Extract the [x, y] coordinate from the center of the cell holding the provided text.  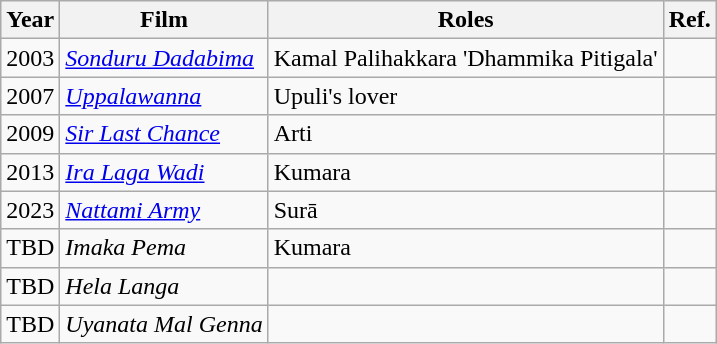
Arti [466, 134]
Nattami Army [164, 210]
Sir Last Chance [164, 134]
Uppalawanna [164, 96]
Kamal Palihakkara 'Dhammika Pitigala' [466, 58]
2009 [30, 134]
2013 [30, 172]
2003 [30, 58]
Upuli's lover [466, 96]
Year [30, 20]
2023 [30, 210]
Ref. [690, 20]
Ira Laga Wadi [164, 172]
Roles [466, 20]
Imaka Pema [164, 248]
2007 [30, 96]
Film [164, 20]
Surā [466, 210]
Sonduru Dadabima [164, 58]
Hela Langa [164, 286]
Uyanata Mal Genna [164, 324]
